For the text-containing cell, return its midpoint in (x, y) coordinate format. 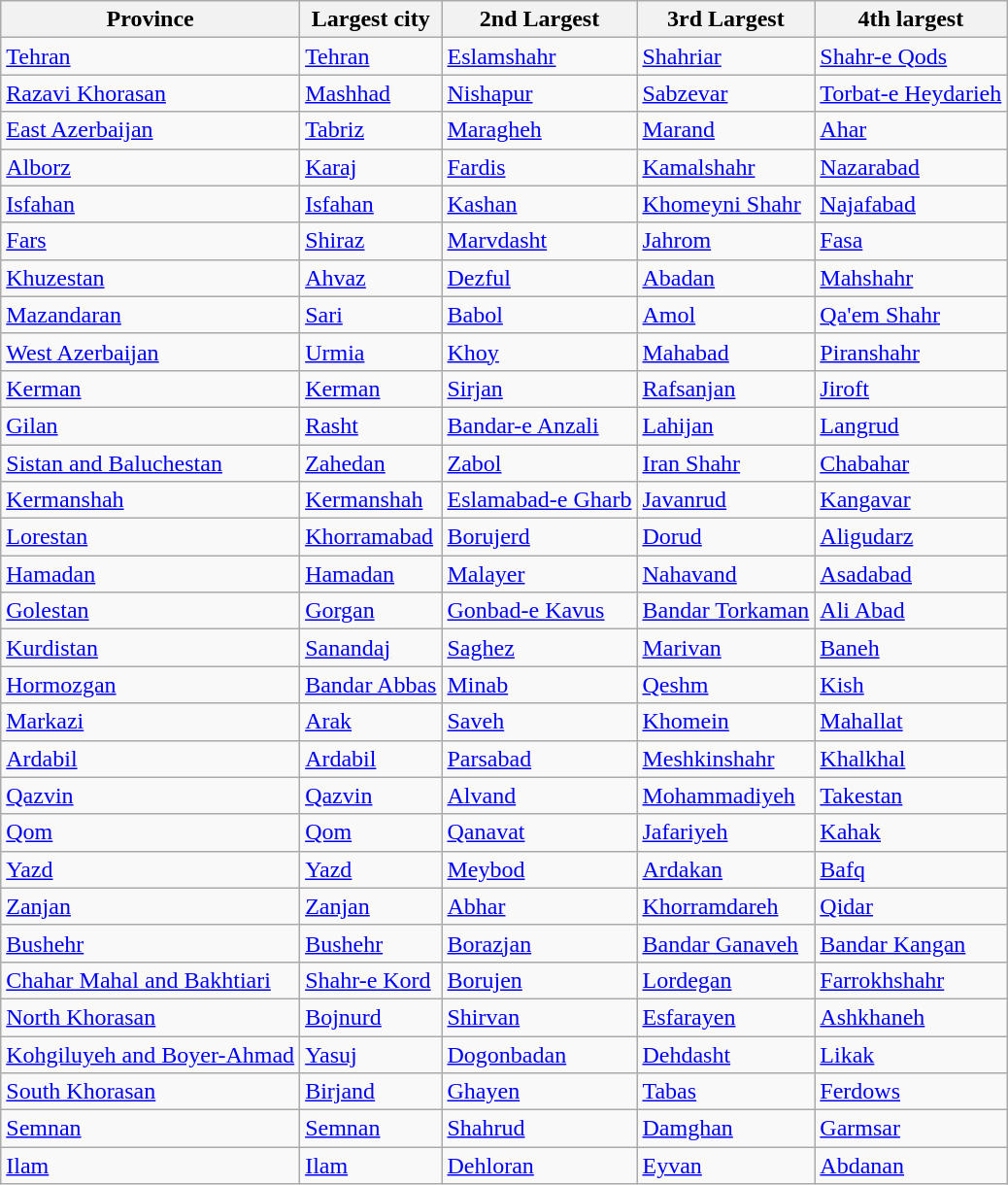
Parsabad (540, 759)
Birjand (371, 1092)
Jahrom (726, 241)
Iran Shahr (726, 463)
Khalkhal (911, 759)
Alvand (540, 796)
Shirvan (540, 1017)
Kurdistan (151, 648)
Javanrud (726, 500)
Karaj (371, 167)
Kashan (540, 204)
Mashhad (371, 93)
Sari (371, 315)
2nd Largest (540, 19)
Urmia (371, 352)
Zahedan (371, 463)
Amol (726, 315)
South Khorasan (151, 1092)
Marvdasht (540, 241)
Kish (911, 685)
Dezful (540, 278)
Jafariyeh (726, 832)
Lahijan (726, 425)
Kohgiluyeh and Boyer-Ahmad (151, 1054)
Abadan (726, 278)
Chabahar (911, 463)
Bandar Ganaveh (726, 943)
Meybod (540, 869)
Ali Abad (911, 611)
Farrokhshahr (911, 980)
Abdanan (911, 1166)
Najafabad (911, 204)
Eslamshahr (540, 56)
Fardis (540, 167)
Khorramabad (371, 537)
Abhar (540, 906)
Shahriar (726, 56)
Rafsanjan (726, 389)
Asadabad (911, 574)
Ashkhaneh (911, 1017)
Chahar Mahal and Bakhtiari (151, 980)
Shahrud (540, 1129)
Baneh (911, 648)
Aligudarz (911, 537)
Borujerd (540, 537)
Markazi (151, 722)
Lorestan (151, 537)
Maragheh (540, 130)
North Khorasan (151, 1017)
Hormozgan (151, 685)
Ghayen (540, 1092)
Marivan (726, 648)
Gonbad-e Kavus (540, 611)
Khomeyni Shahr (726, 204)
Ahvaz (371, 278)
Jiroft (911, 389)
4th largest (911, 19)
Ahar (911, 130)
Saghez (540, 648)
Ferdows (911, 1092)
Sirjan (540, 389)
Piranshahr (911, 352)
Yasuj (371, 1054)
Torbat-e Heydarieh (911, 93)
Nazarabad (911, 167)
Khomein (726, 722)
Sanandaj (371, 648)
Sabzevar (726, 93)
Fars (151, 241)
Langrud (911, 425)
Fasa (911, 241)
Qanavat (540, 832)
Dorud (726, 537)
West Azerbaijan (151, 352)
Borujen (540, 980)
Rasht (371, 425)
Kamalshahr (726, 167)
Gilan (151, 425)
Khoy (540, 352)
Razavi Khorasan (151, 93)
Mazandaran (151, 315)
Babol (540, 315)
Minab (540, 685)
Sistan and Baluchestan (151, 463)
Kahak (911, 832)
Eslamabad-e Gharb (540, 500)
Province (151, 19)
Tabas (726, 1092)
Khorramdareh (726, 906)
Zabol (540, 463)
Nahavand (726, 574)
Largest city (371, 19)
Bojnurd (371, 1017)
Mahshahr (911, 278)
Damghan (726, 1129)
East Azerbaijan (151, 130)
Eyvan (726, 1166)
Tabriz (371, 130)
Ardakan (726, 869)
Dogonbadan (540, 1054)
Meshkinshahr (726, 759)
Qa'em Shahr (911, 315)
Nishapur (540, 93)
Saveh (540, 722)
Kangavar (911, 500)
Arak (371, 722)
3rd Largest (726, 19)
Khuzestan (151, 278)
Shiraz (371, 241)
Qidar (911, 906)
Marand (726, 130)
Bafq (911, 869)
Mahallat (911, 722)
Qeshm (726, 685)
Shahr-e Kord (371, 980)
Bandar Torkaman (726, 611)
Garmsar (911, 1129)
Lordegan (726, 980)
Shahr-e Qods (911, 56)
Dehdasht (726, 1054)
Golestan (151, 611)
Bandar Kangan (911, 943)
Likak (911, 1054)
Alborz (151, 167)
Borazjan (540, 943)
Mahabad (726, 352)
Malayer (540, 574)
Dehloran (540, 1166)
Gorgan (371, 611)
Takestan (911, 796)
Bandar-e Anzali (540, 425)
Esfarayen (726, 1017)
Bandar Abbas (371, 685)
Mohammadiyeh (726, 796)
